From the cell containing the given text, extract its center point as [X, Y] coordinate. 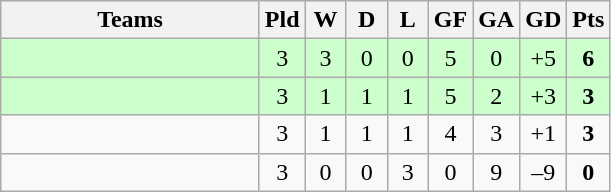
W [326, 20]
GA [496, 20]
L [408, 20]
GF [450, 20]
D [366, 20]
6 [588, 58]
+1 [544, 134]
–9 [544, 172]
+3 [544, 96]
2 [496, 96]
9 [496, 172]
4 [450, 134]
Pld [282, 20]
+5 [544, 58]
Pts [588, 20]
Teams [130, 20]
GD [544, 20]
